Provide the (x, y) coordinate of the cell's center where the given text is located.  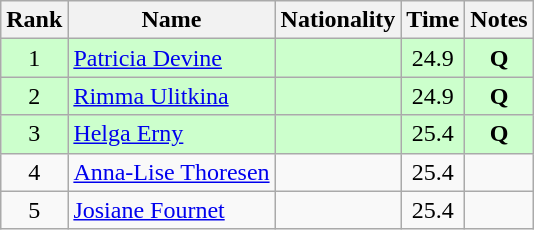
Josiane Fournet (172, 210)
1 (34, 58)
3 (34, 134)
5 (34, 210)
Name (172, 20)
4 (34, 172)
Time (433, 20)
Notes (499, 20)
Patricia Devine (172, 58)
Helga Erny (172, 134)
Nationality (338, 20)
Rimma Ulitkina (172, 96)
2 (34, 96)
Rank (34, 20)
Anna-Lise Thoresen (172, 172)
